Capture the cell that displays the provided text and extract its [X, Y] central coordinate. 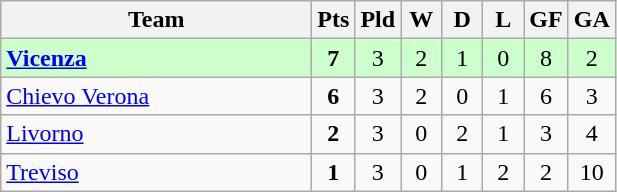
Team [156, 20]
Vicenza [156, 58]
Treviso [156, 172]
GA [592, 20]
D [462, 20]
Pts [334, 20]
Livorno [156, 134]
GF [546, 20]
4 [592, 134]
L [504, 20]
8 [546, 58]
Pld [378, 20]
7 [334, 58]
W [422, 20]
Chievo Verona [156, 96]
10 [592, 172]
